Determine the [x, y] coordinate at the center of the cell enclosing the given text.  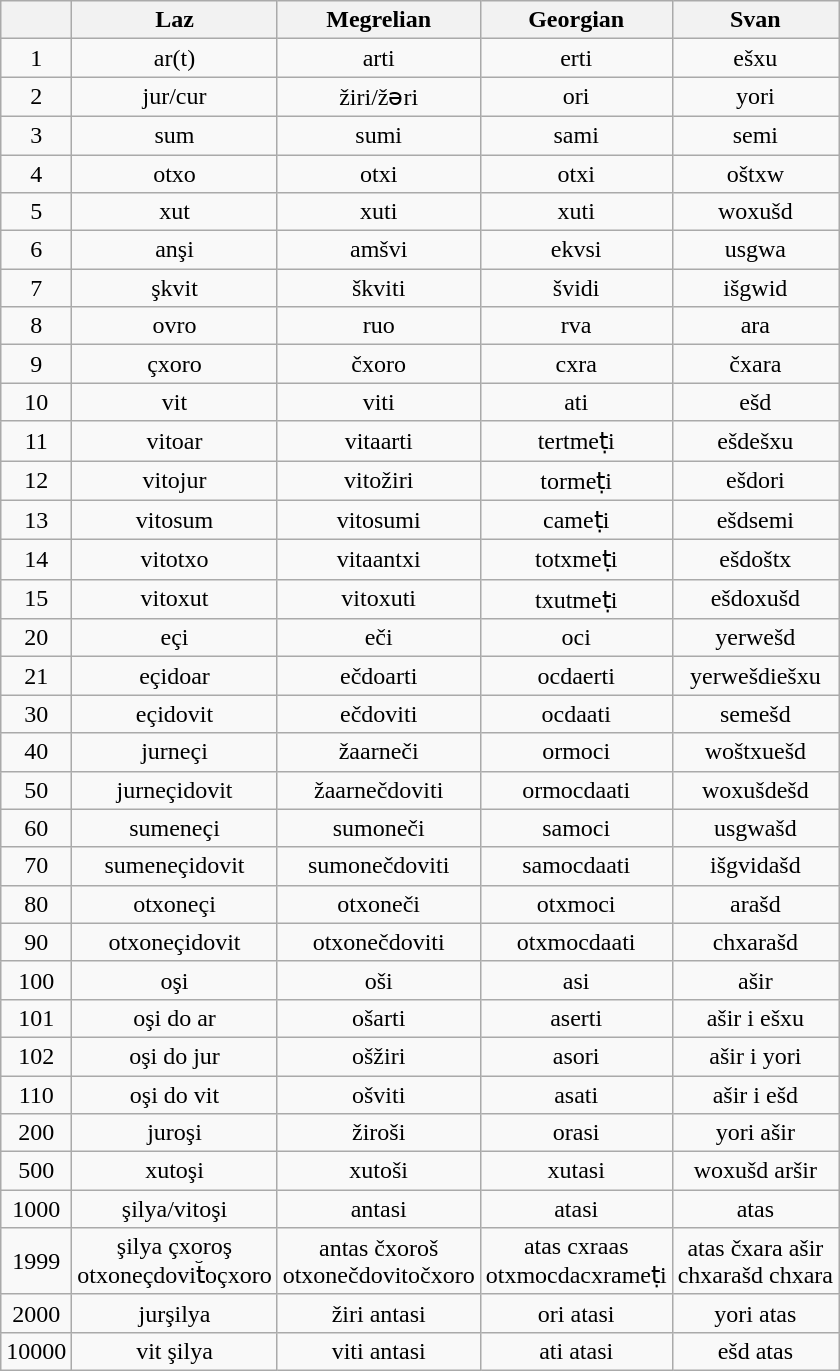
4 [36, 173]
eçidovit [174, 714]
ocdaerti [576, 676]
ormoci [576, 752]
sumeneçi [174, 828]
jurşilya [174, 1313]
1999 [36, 1262]
11 [36, 441]
otxoneçi [174, 904]
otxoneči [378, 904]
Svan [755, 20]
50 [36, 790]
ašir i ešd [755, 1095]
vitaarti [378, 441]
antas čxorošotxonečdovitočxoro [378, 1262]
ešdori [755, 480]
woxušdešd [755, 790]
chxarašd [755, 942]
5 [36, 212]
otxonečdoviti [378, 942]
žaarneči [378, 752]
ošžiri [378, 1056]
xut [174, 212]
txutmeṭi [576, 599]
15 [36, 599]
vitotxo [174, 560]
oši [378, 980]
amšvi [378, 250]
ešd atas [755, 1351]
erti [576, 58]
atas cxraasotxmocdacxrameṭi [576, 1262]
ormocdaati [576, 790]
şilya çxoroşotxoneçdovit̆oçxoro [174, 1262]
arašd [755, 904]
ešdešxu [755, 441]
žiri/žəri [378, 97]
jur/cur [174, 97]
yerwešd [755, 638]
ar(t) [174, 58]
ati [576, 402]
13 [36, 520]
totxmeṭi [576, 560]
usgwašd [755, 828]
ečdoarti [378, 676]
sumonečdoviti [378, 866]
xutasi [576, 1171]
oštxw [755, 173]
xutoši [378, 1171]
ašir [755, 980]
90 [36, 942]
2 [36, 97]
30 [36, 714]
40 [36, 752]
rva [576, 326]
sami [576, 135]
vitoxuti [378, 599]
oşi do vit [174, 1095]
išgwid [755, 288]
vitosumi [378, 520]
çxoro [174, 364]
viti antasi [378, 1351]
yori [755, 97]
žiri antasi [378, 1313]
yerwešdiešxu [755, 676]
vitosum [174, 520]
110 [36, 1095]
ašir i ešxu [755, 1018]
cxra [576, 364]
ešd [755, 402]
10000 [36, 1351]
škviti [378, 288]
vitaantxi [378, 560]
şilya/vitoşi [174, 1209]
sumoneči [378, 828]
švidi [576, 288]
70 [36, 866]
Laz [174, 20]
ešdoxušd [755, 599]
1 [36, 58]
jurneçi [174, 752]
ešdsemi [755, 520]
otxmoci [576, 904]
vitoxut [174, 599]
atasi [576, 1209]
yori ašir [755, 1133]
14 [36, 560]
woštxuešd [755, 752]
12 [36, 480]
otxoneçidovit [174, 942]
žiroši [378, 1133]
juroşi [174, 1133]
6 [36, 250]
7 [36, 288]
2000 [36, 1313]
atas [755, 1209]
ocdaati [576, 714]
tormeṭi [576, 480]
sum [174, 135]
1000 [36, 1209]
101 [36, 1018]
20 [36, 638]
čxara [755, 364]
otxmocdaati [576, 942]
500 [36, 1171]
vit [174, 402]
semi [755, 135]
ešxu [755, 58]
Megrelian [378, 20]
vitožiri [378, 480]
vitoar [174, 441]
ovro [174, 326]
102 [36, 1056]
ašir i yori [755, 1056]
100 [36, 980]
ara [755, 326]
9 [36, 364]
oşi do jur [174, 1056]
viti [378, 402]
arti [378, 58]
200 [36, 1133]
otxo [174, 173]
sumeneçidovit [174, 866]
ošarti [378, 1018]
aserti [576, 1018]
şkvit [174, 288]
eči [378, 638]
anşi [174, 250]
jurneçidovit [174, 790]
asi [576, 980]
21 [36, 676]
tertmeṭi [576, 441]
semešd [755, 714]
ruo [378, 326]
čxoro [378, 364]
ati atasi [576, 1351]
vitojur [174, 480]
ori [576, 97]
ori atasi [576, 1313]
ešdoštx [755, 560]
atas čxara aširchxarašd chxara [755, 1262]
antasi [378, 1209]
žaarnečdoviti [378, 790]
oşi [174, 980]
8 [36, 326]
samoci [576, 828]
eçidoar [174, 676]
sumi [378, 135]
išgvidašd [755, 866]
ošviti [378, 1095]
samocdaati [576, 866]
yori atas [755, 1313]
asori [576, 1056]
asati [576, 1095]
3 [36, 135]
60 [36, 828]
80 [36, 904]
woxušd aršir [755, 1171]
vit şilya [174, 1351]
usgwa [755, 250]
oşi do ar [174, 1018]
cameṭi [576, 520]
xutoşi [174, 1171]
eçi [174, 638]
Georgian [576, 20]
oci [576, 638]
10 [36, 402]
woxušd [755, 212]
orasi [576, 1133]
ekvsi [576, 250]
ečdoviti [378, 714]
